Extract the (X, Y) coordinate from the center of the cell holding the provided text.  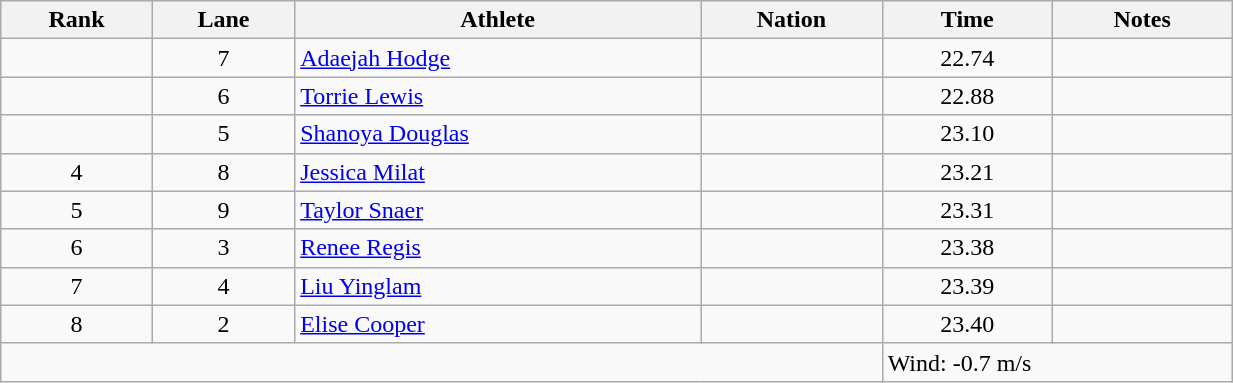
Elise Cooper (498, 324)
Athlete (498, 20)
Rank (77, 20)
Adaejah Hodge (498, 58)
23.10 (967, 134)
Renee Regis (498, 248)
Time (967, 20)
Liu Yinglam (498, 286)
23.40 (967, 324)
23.38 (967, 248)
9 (223, 210)
Notes (1142, 20)
23.39 (967, 286)
23.31 (967, 210)
22.88 (967, 96)
Lane (223, 20)
Nation (792, 20)
3 (223, 248)
Taylor Snaer (498, 210)
22.74 (967, 58)
2 (223, 324)
Shanoya Douglas (498, 134)
23.21 (967, 172)
Wind: -0.7 m/s (1057, 362)
Torrie Lewis (498, 96)
Jessica Milat (498, 172)
